Detect which cell encompasses the target text, then output its [x, y] center coordinate. 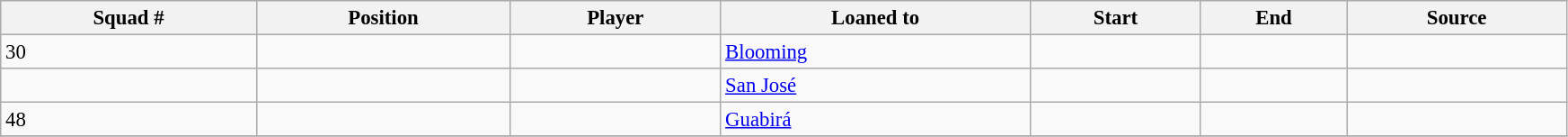
Guabirá [875, 120]
Player [616, 18]
San José [875, 86]
Start [1115, 18]
48 [129, 120]
Position [383, 18]
Loaned to [875, 18]
Blooming [875, 52]
30 [129, 52]
End [1273, 18]
Squad # [129, 18]
Source [1457, 18]
